Pinpoint the cell where the given text exists, returning its (x, y) midpoint coordinate. 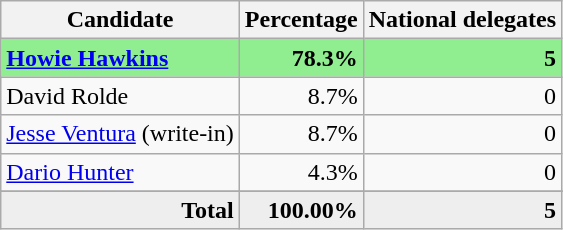
78.3% (301, 58)
National delegates (462, 20)
Howie Hawkins (120, 58)
Candidate (120, 20)
100.00% (301, 210)
Jesse Ventura (write-in) (120, 134)
Percentage (301, 20)
4.3% (301, 172)
Total (120, 210)
David Rolde (120, 96)
Dario Hunter (120, 172)
